From the cell containing the given text, extract its center point as [x, y] coordinate. 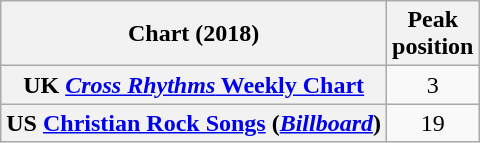
19 [433, 123]
UK Cross Rhythms Weekly Chart [194, 85]
Chart (2018) [194, 34]
Peak position [433, 34]
US Christian Rock Songs (Billboard) [194, 123]
3 [433, 85]
